Output the (X, Y) coordinate of the center of the cell containing the given text.  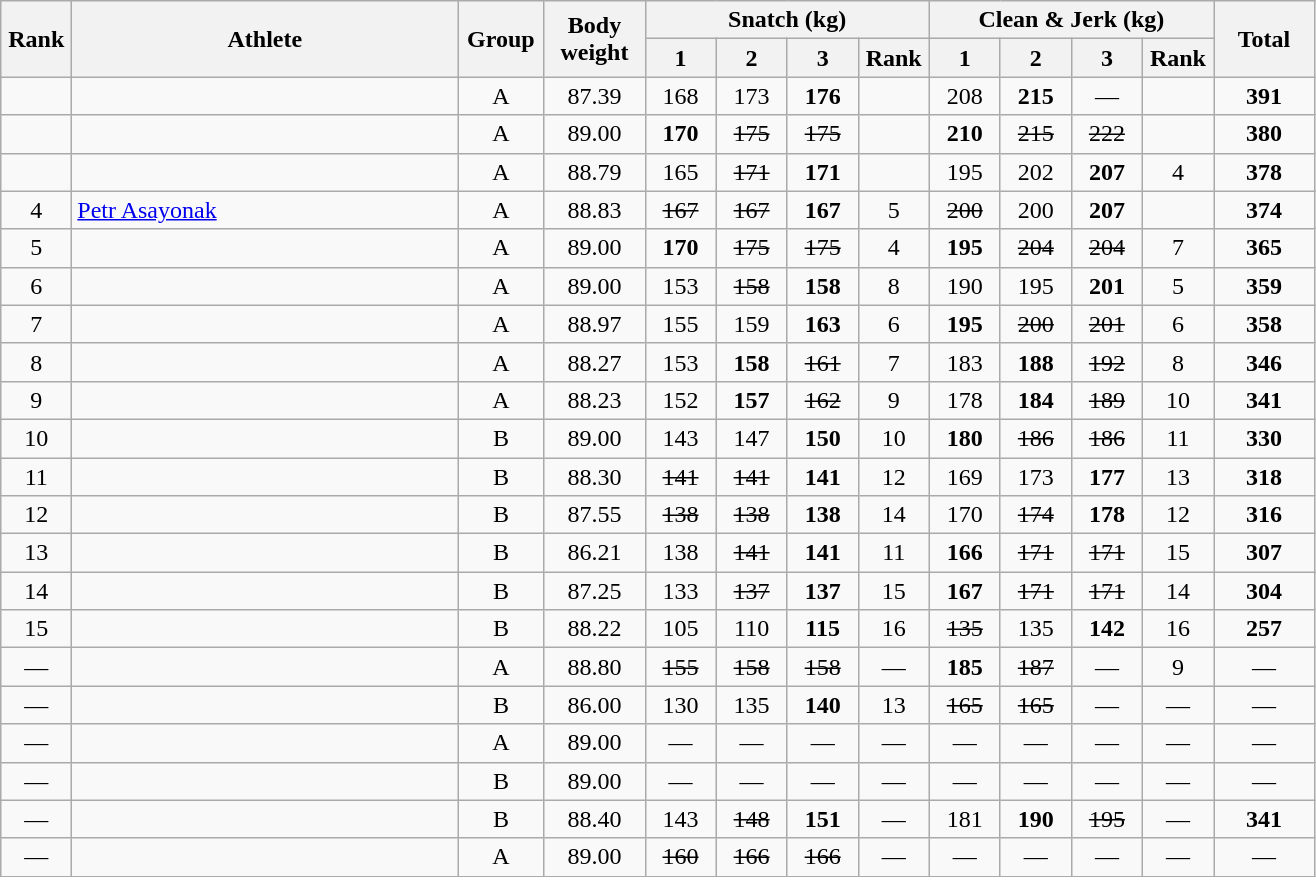
159 (752, 324)
378 (1264, 172)
307 (1264, 553)
161 (822, 362)
115 (822, 629)
88.27 (594, 362)
133 (680, 591)
88.97 (594, 324)
150 (822, 438)
Body weight (594, 39)
168 (680, 96)
Snatch (kg) (787, 20)
208 (964, 96)
222 (1106, 134)
177 (1106, 477)
105 (680, 629)
88.22 (594, 629)
130 (680, 705)
192 (1106, 362)
Petr Asayonak (265, 210)
365 (1264, 248)
88.79 (594, 172)
160 (680, 857)
346 (1264, 362)
202 (1036, 172)
88.23 (594, 400)
87.55 (594, 515)
162 (822, 400)
142 (1106, 629)
140 (822, 705)
257 (1264, 629)
88.83 (594, 210)
184 (1036, 400)
157 (752, 400)
86.00 (594, 705)
330 (1264, 438)
187 (1036, 667)
374 (1264, 210)
358 (1264, 324)
152 (680, 400)
Total (1264, 39)
176 (822, 96)
183 (964, 362)
88.30 (594, 477)
88.80 (594, 667)
188 (1036, 362)
185 (964, 667)
147 (752, 438)
174 (1036, 515)
380 (1264, 134)
189 (1106, 400)
87.25 (594, 591)
304 (1264, 591)
Group (501, 39)
88.40 (594, 819)
169 (964, 477)
Clean & Jerk (kg) (1071, 20)
318 (1264, 477)
148 (752, 819)
316 (1264, 515)
180 (964, 438)
210 (964, 134)
391 (1264, 96)
86.21 (594, 553)
181 (964, 819)
Athlete (265, 39)
110 (752, 629)
359 (1264, 286)
163 (822, 324)
87.39 (594, 96)
151 (822, 819)
